Pinpoint the cell where the given text exists, returning its (x, y) midpoint coordinate. 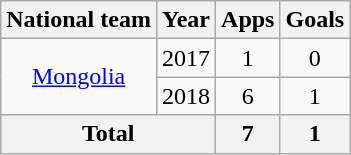
Goals (315, 20)
National team (79, 20)
2018 (186, 96)
7 (248, 134)
0 (315, 58)
Mongolia (79, 77)
Year (186, 20)
Apps (248, 20)
2017 (186, 58)
Total (108, 134)
6 (248, 96)
